Extract the (x, y) coordinate from the center of the cell holding the provided text.  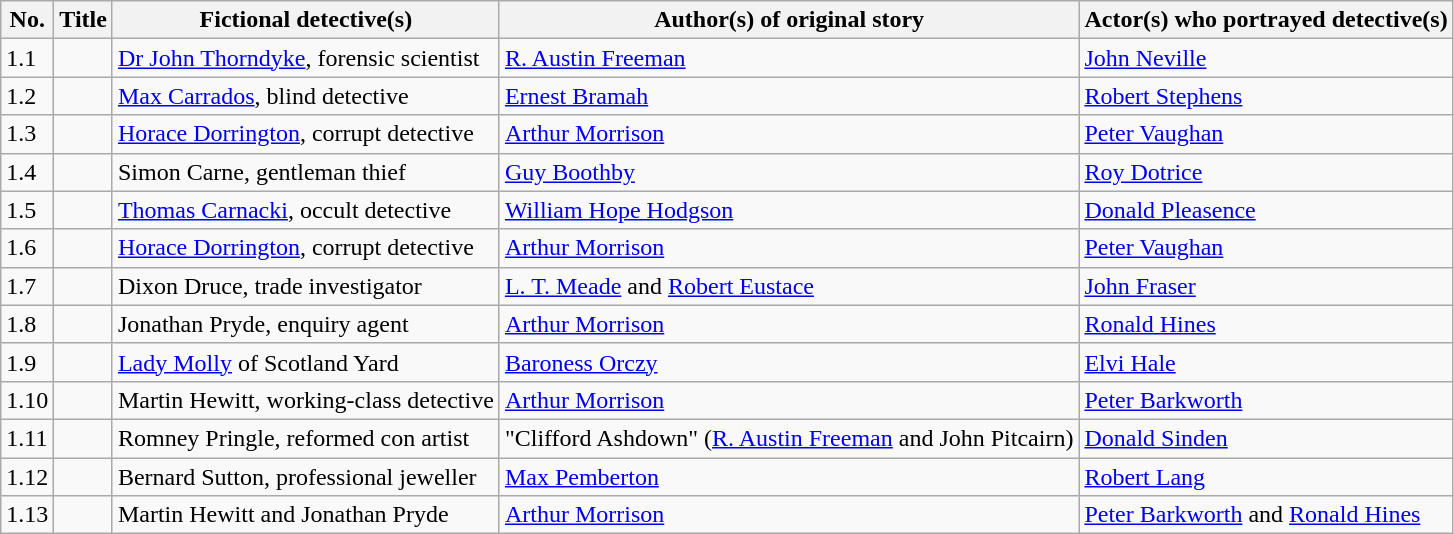
Peter Barkworth (1266, 400)
Dixon Druce, trade investigator (306, 286)
Guy Boothby (789, 172)
Romney Pringle, reformed con artist (306, 438)
R. Austin Freeman (789, 58)
Max Pemberton (789, 477)
Max Carrados, blind detective (306, 96)
1.13 (28, 515)
1.12 (28, 477)
1.4 (28, 172)
Ronald Hines (1266, 324)
Thomas Carnacki, occult detective (306, 210)
Title (84, 20)
Simon Carne, gentleman thief (306, 172)
Martin Hewitt and Jonathan Pryde (306, 515)
Roy Dotrice (1266, 172)
1.7 (28, 286)
1.1 (28, 58)
William Hope Hodgson (789, 210)
1.3 (28, 134)
Peter Barkworth and Ronald Hines (1266, 515)
1.2 (28, 96)
No. (28, 20)
Donald Sinden (1266, 438)
"Clifford Ashdown" (R. Austin Freeman and John Pitcairn) (789, 438)
Actor(s) who portrayed detective(s) (1266, 20)
Martin Hewitt, working-class detective (306, 400)
Donald Pleasence (1266, 210)
Ernest Bramah (789, 96)
Baroness Orczy (789, 362)
John Neville (1266, 58)
Bernard Sutton, professional jeweller (306, 477)
1.5 (28, 210)
Robert Lang (1266, 477)
Lady Molly of Scotland Yard (306, 362)
Author(s) of original story (789, 20)
John Fraser (1266, 286)
Jonathan Pryde, enquiry agent (306, 324)
L. T. Meade and Robert Eustace (789, 286)
1.6 (28, 248)
1.11 (28, 438)
Dr John Thorndyke, forensic scientist (306, 58)
Elvi Hale (1266, 362)
1.9 (28, 362)
Fictional detective(s) (306, 20)
1.8 (28, 324)
1.10 (28, 400)
Robert Stephens (1266, 96)
